Find where the given text appears and provide that cell's center as (X, Y) coordinate. 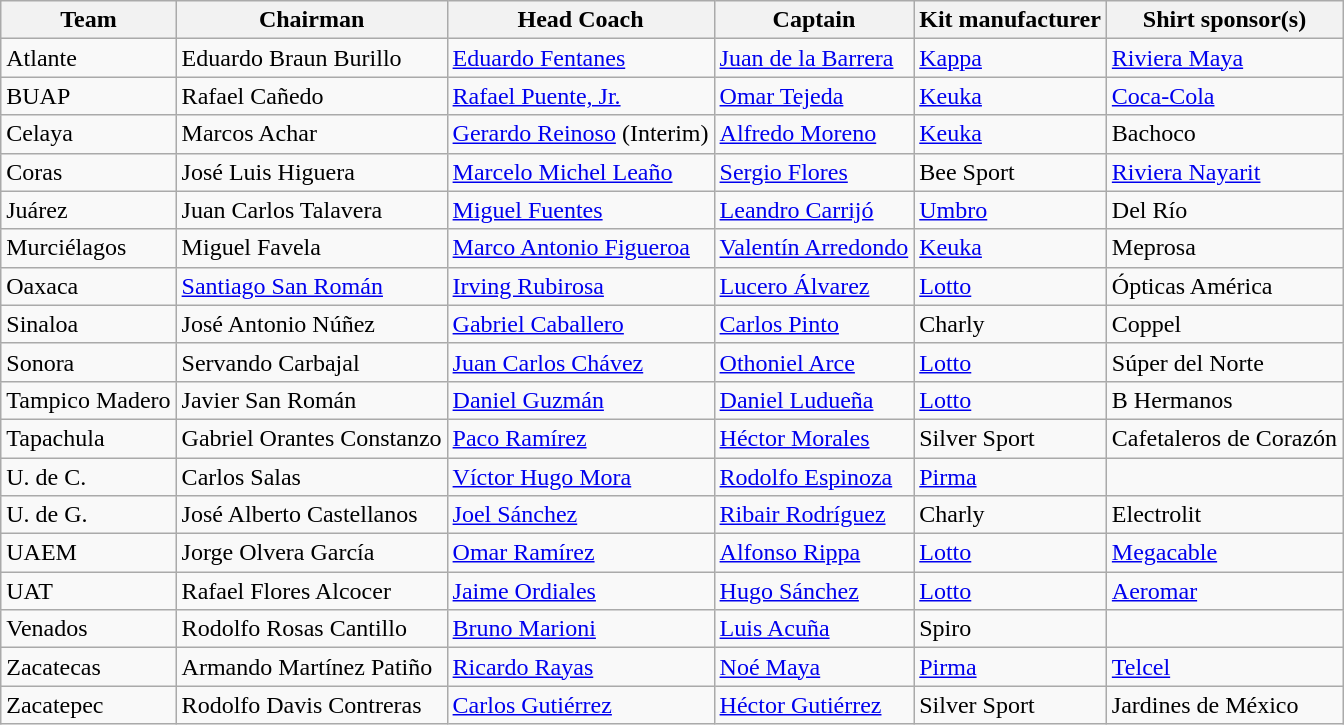
Shirt sponsor(s) (1224, 20)
Marcelo Michel Leaño (580, 172)
Víctor Hugo Mora (580, 477)
Carlos Salas (312, 477)
UAT (88, 591)
Team (88, 20)
Rafael Flores Alcocer (312, 591)
Telcel (1224, 667)
Meprosa (1224, 248)
Del Río (1224, 210)
Zacatecas (88, 667)
U. de G. (88, 515)
Aeromar (1224, 591)
Murciélagos (88, 248)
Rodolfo Espinoza (814, 477)
Hugo Sánchez (814, 591)
Bruno Marioni (580, 629)
B Hermanos (1224, 400)
Gabriel Orantes Constanzo (312, 438)
Coppel (1224, 324)
Eduardo Braun Burillo (312, 58)
Rafael Puente, Jr. (580, 96)
Súper del Norte (1224, 362)
Othoniel Arce (814, 362)
Armando Martínez Patiño (312, 667)
Chairman (312, 20)
Héctor Gutiérrez (814, 705)
Sinaloa (88, 324)
Jardines de México (1224, 705)
Spiro (1010, 629)
Oaxaca (88, 286)
Lucero Álvarez (814, 286)
José Luis Higuera (312, 172)
Celaya (88, 134)
José Alberto Castellanos (312, 515)
Jorge Olvera García (312, 553)
Miguel Fuentes (580, 210)
Umbro (1010, 210)
U. de C. (88, 477)
Gerardo Reinoso (Interim) (580, 134)
Rafael Cañedo (312, 96)
Héctor Morales (814, 438)
Joel Sánchez (580, 515)
Servando Carbajal (312, 362)
Captain (814, 20)
José Antonio Núñez (312, 324)
Jaime Ordiales (580, 591)
Riviera Maya (1224, 58)
Leandro Carrijó (814, 210)
Juan Carlos Talavera (312, 210)
Daniel Ludueña (814, 400)
Marcos Achar (312, 134)
Javier San Román (312, 400)
Marco Antonio Figueroa (580, 248)
Venados (88, 629)
Gabriel Caballero (580, 324)
Kit manufacturer (1010, 20)
Ribair Rodríguez (814, 515)
Irving Rubirosa (580, 286)
Ópticas América (1224, 286)
Rodolfo Davis Contreras (312, 705)
Head Coach (580, 20)
Coca-Cola (1224, 96)
Omar Ramírez (580, 553)
Coras (88, 172)
Eduardo Fentanes (580, 58)
Cafetaleros de Corazón (1224, 438)
Riviera Nayarit (1224, 172)
Bee Sport (1010, 172)
Electrolit (1224, 515)
Noé Maya (814, 667)
Miguel Favela (312, 248)
Valentín Arredondo (814, 248)
Sonora (88, 362)
Paco Ramírez (580, 438)
Alfredo Moreno (814, 134)
Ricardo Rayas (580, 667)
Rodolfo Rosas Cantillo (312, 629)
Juan Carlos Chávez (580, 362)
Juárez (88, 210)
Tampico Madero (88, 400)
Zacatepec (88, 705)
Megacable (1224, 553)
Alfonso Rippa (814, 553)
Juan de la Barrera (814, 58)
Carlos Pinto (814, 324)
Omar Tejeda (814, 96)
Tapachula (88, 438)
UAEM (88, 553)
Bachoco (1224, 134)
Daniel Guzmán (580, 400)
Kappa (1010, 58)
Sergio Flores (814, 172)
Atlante (88, 58)
Carlos Gutiérrez (580, 705)
Santiago San Román (312, 286)
Luis Acuña (814, 629)
BUAP (88, 96)
